From the cell containing the given text, extract its center point as (x, y) coordinate. 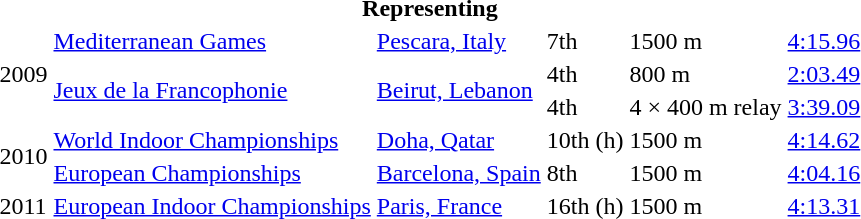
8th (585, 173)
Beirut, Lebanon (458, 90)
4 × 400 m relay (706, 107)
Pescara, Italy (458, 41)
World Indoor Championships (212, 140)
European Championships (212, 173)
10th (h) (585, 140)
Jeux de la Francophonie (212, 90)
Barcelona, Spain (458, 173)
Doha, Qatar (458, 140)
Mediterranean Games (212, 41)
7th (585, 41)
800 m (706, 74)
